Return (X, Y) of the center of cell containing provided text 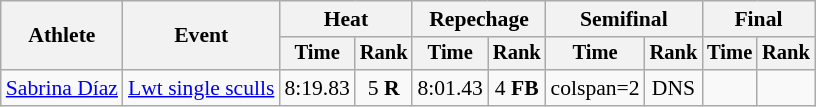
Event (201, 36)
5 R (384, 88)
Athlete (62, 36)
8:01.43 (450, 88)
Sabrina Díaz (62, 88)
4 FB (517, 88)
Heat (346, 19)
Final (758, 19)
Semifinal (624, 19)
DNS (674, 88)
8:19.83 (316, 88)
Repechage (478, 19)
colspan=2 (596, 88)
Lwt single sculls (201, 88)
